Provide the [X, Y] coordinate of the cell's center where the given text is located.  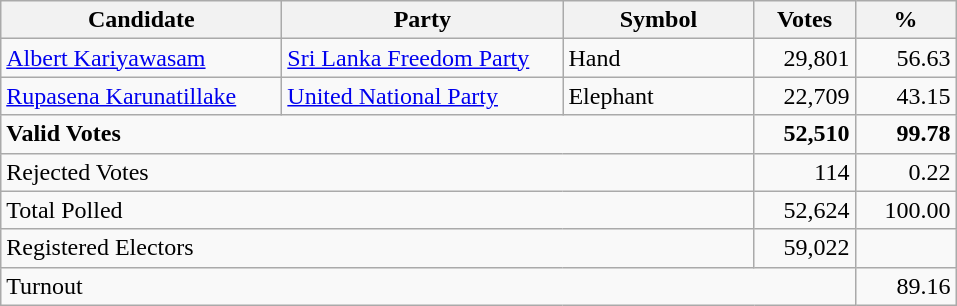
59,022 [804, 248]
Albert Kariyawasam [142, 58]
Valid Votes [378, 134]
0.22 [906, 172]
29,801 [804, 58]
99.78 [906, 134]
Candidate [142, 20]
Votes [804, 20]
100.00 [906, 210]
Hand [658, 58]
Symbol [658, 20]
22,709 [804, 96]
52,510 [804, 134]
Registered Electors [378, 248]
Sri Lanka Freedom Party [422, 58]
Rejected Votes [378, 172]
Party [422, 20]
% [906, 20]
56.63 [906, 58]
43.15 [906, 96]
89.16 [906, 286]
United National Party [422, 96]
Rupasena Karunatillake [142, 96]
Elephant [658, 96]
Turnout [428, 286]
Total Polled [378, 210]
114 [804, 172]
52,624 [804, 210]
